For the text-containing cell, return its midpoint in [X, Y] coordinate format. 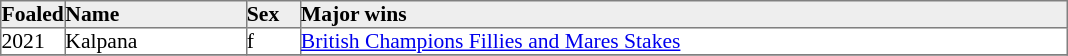
British Champions Fillies and Mares Stakes [683, 42]
Kalpana [156, 42]
Name [156, 14]
Major wins [683, 14]
f [273, 42]
Sex [273, 14]
Foaled [33, 14]
2021 [33, 42]
